For the text-containing cell, return its midpoint in [x, y] coordinate format. 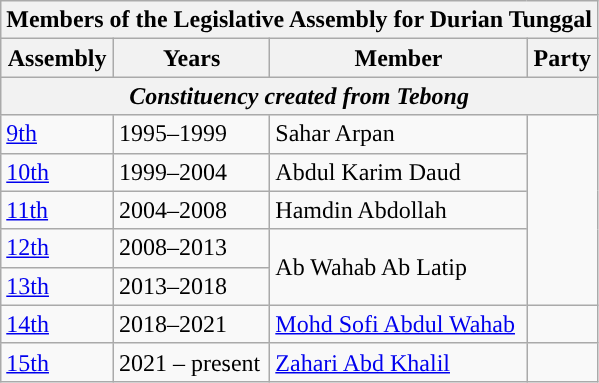
Member [398, 58]
1995–1999 [191, 134]
Members of the Legislative Assembly for Durian Tunggal [300, 20]
9th [58, 134]
Party [562, 58]
Ab Wahab Ab Latip [398, 267]
2008–2013 [191, 248]
10th [58, 172]
14th [58, 324]
2004–2008 [191, 210]
2013–2018 [191, 286]
1999–2004 [191, 172]
13th [58, 286]
11th [58, 210]
Years [191, 58]
2018–2021 [191, 324]
Abdul Karim Daud [398, 172]
Sahar Arpan [398, 134]
15th [58, 362]
2021 – present [191, 362]
Mohd Sofi Abdul Wahab [398, 324]
12th [58, 248]
Assembly [58, 58]
Hamdin Abdollah [398, 210]
Zahari Abd Khalil [398, 362]
Constituency created from Tebong [300, 96]
